Pinpoint the cell where the given text exists, returning its [x, y] midpoint coordinate. 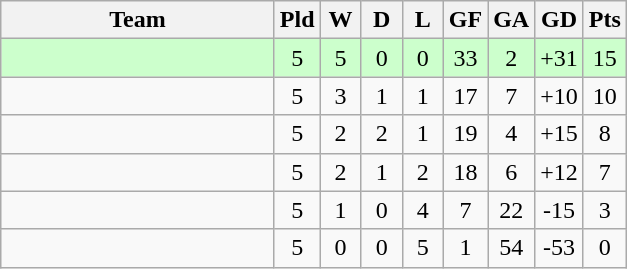
+31 [560, 58]
33 [465, 58]
D [382, 20]
19 [465, 134]
18 [465, 172]
+10 [560, 96]
10 [604, 96]
+12 [560, 172]
17 [465, 96]
W [340, 20]
-15 [560, 210]
Pts [604, 20]
GF [465, 20]
+15 [560, 134]
15 [604, 58]
GD [560, 20]
6 [512, 172]
Team [138, 20]
22 [512, 210]
54 [512, 248]
8 [604, 134]
Pld [297, 20]
L [422, 20]
-53 [560, 248]
GA [512, 20]
